Pinpoint the cell where the given text exists, returning its [x, y] midpoint coordinate. 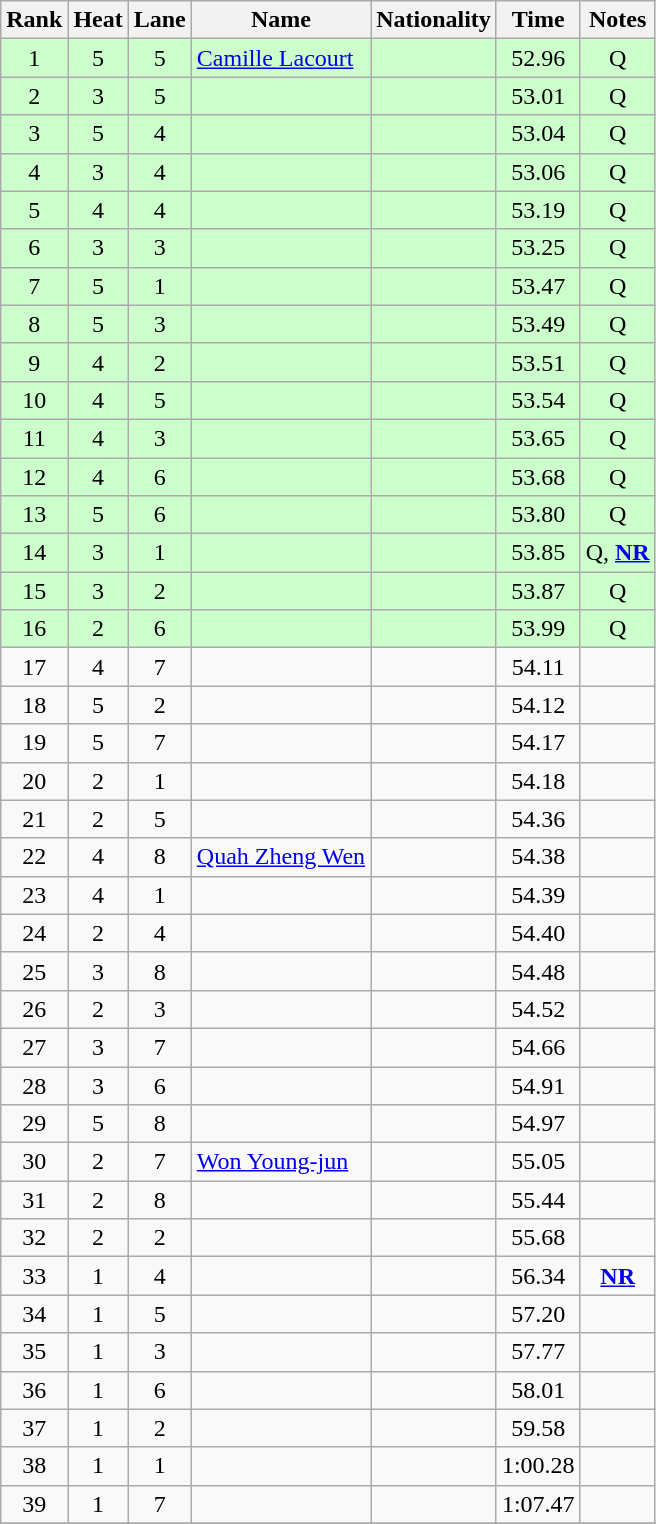
35 [34, 1352]
53.06 [538, 172]
55.44 [538, 1200]
38 [34, 1466]
53.80 [538, 515]
56.34 [538, 1276]
54.12 [538, 705]
53.49 [538, 324]
53.51 [538, 362]
53.65 [538, 438]
11 [34, 438]
54.40 [538, 933]
30 [34, 1162]
53.01 [538, 96]
Rank [34, 20]
Won Young-jun [280, 1162]
53.68 [538, 477]
1:07.47 [538, 1504]
59.58 [538, 1428]
53.85 [538, 553]
15 [34, 591]
54.11 [538, 667]
22 [34, 857]
25 [34, 971]
13 [34, 515]
Notes [618, 20]
54.66 [538, 1047]
28 [34, 1085]
16 [34, 629]
31 [34, 1200]
52.96 [538, 58]
55.68 [538, 1238]
58.01 [538, 1390]
54.48 [538, 971]
18 [34, 705]
54.18 [538, 781]
24 [34, 933]
NR [618, 1276]
Camille Lacourt [280, 58]
54.52 [538, 1009]
27 [34, 1047]
53.04 [538, 134]
57.20 [538, 1314]
53.99 [538, 629]
53.25 [538, 248]
53.54 [538, 400]
34 [34, 1314]
26 [34, 1009]
20 [34, 781]
Nationality [434, 20]
Time [538, 20]
9 [34, 362]
54.17 [538, 743]
54.97 [538, 1124]
Heat [98, 20]
54.39 [538, 895]
33 [34, 1276]
12 [34, 477]
53.87 [538, 591]
14 [34, 553]
37 [34, 1428]
17 [34, 667]
39 [34, 1504]
36 [34, 1390]
54.38 [538, 857]
23 [34, 895]
53.47 [538, 286]
54.91 [538, 1085]
10 [34, 400]
54.36 [538, 819]
Quah Zheng Wen [280, 857]
1:00.28 [538, 1466]
Name [280, 20]
29 [34, 1124]
53.19 [538, 210]
55.05 [538, 1162]
19 [34, 743]
57.77 [538, 1352]
32 [34, 1238]
Q, NR [618, 553]
21 [34, 819]
Lane [160, 20]
